Return [X, Y] of the center of cell containing provided text 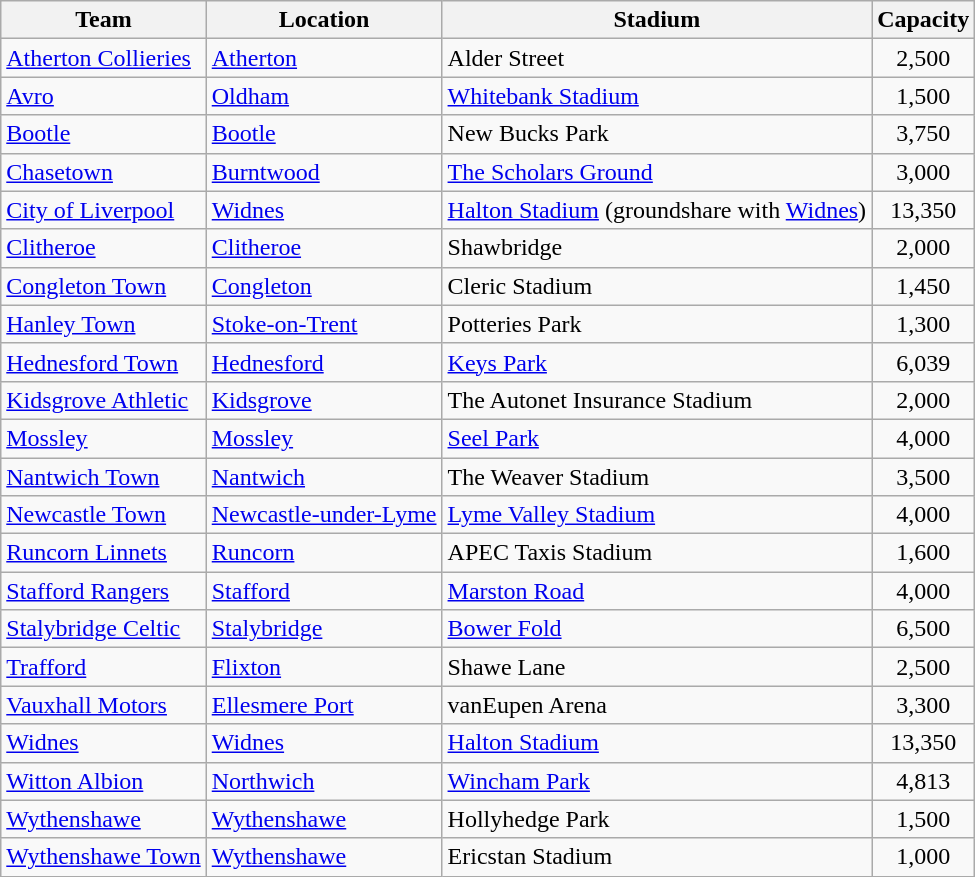
Atherton Collieries [104, 58]
Stoke-on-Trent [324, 324]
Ericstan Stadium [657, 857]
3,500 [924, 477]
1,600 [924, 553]
Newcastle-under-Lyme [324, 515]
Northwich [324, 781]
Nantwich Town [104, 477]
Witton Albion [104, 781]
Burntwood [324, 172]
The Autonet Insurance Stadium [657, 400]
Hednesford [324, 362]
Chasetown [104, 172]
Hanley Town [104, 324]
Halton Stadium [657, 743]
Congleton [324, 286]
4,813 [924, 781]
Marston Road [657, 591]
Congleton Town [104, 286]
Team [104, 20]
The Scholars Ground [657, 172]
Wythenshawe Town [104, 857]
Hednesford Town [104, 362]
Nantwich [324, 477]
Stalybridge Celtic [104, 629]
The Weaver Stadium [657, 477]
Newcastle Town [104, 515]
1,300 [924, 324]
Halton Stadium (groundshare with Widnes) [657, 210]
Keys Park [657, 362]
Stalybridge [324, 629]
Runcorn [324, 553]
Lyme Valley Stadium [657, 515]
APEC Taxis Stadium [657, 553]
3,750 [924, 134]
6,500 [924, 629]
Whitebank Stadium [657, 96]
Wincham Park [657, 781]
Stafford [324, 591]
Kidsgrove Athletic [104, 400]
Location [324, 20]
Flixton [324, 667]
Seel Park [657, 438]
City of Liverpool [104, 210]
vanEupen Arena [657, 705]
1,000 [924, 857]
Potteries Park [657, 324]
3,000 [924, 172]
New Bucks Park [657, 134]
Shawbridge [657, 248]
6,039 [924, 362]
1,450 [924, 286]
Vauxhall Motors [104, 705]
Stafford Rangers [104, 591]
Hollyhedge Park [657, 819]
Oldham [324, 96]
Trafford [104, 667]
Shawe Lane [657, 667]
Stadium [657, 20]
Ellesmere Port [324, 705]
Avro [104, 96]
Atherton [324, 58]
Runcorn Linnets [104, 553]
Bower Fold [657, 629]
3,300 [924, 705]
Cleric Stadium [657, 286]
Capacity [924, 20]
Kidsgrove [324, 400]
Alder Street [657, 58]
